Scan for the cell matching the given text and deliver its [x, y] coordinate at center. 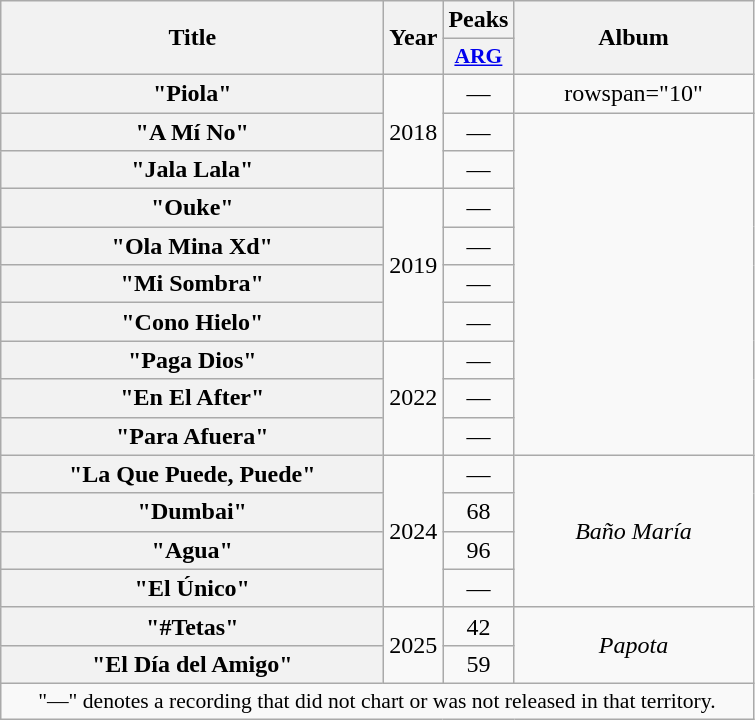
"Cono Hielo" [192, 322]
68 [478, 512]
"Piola" [192, 93]
2025 [414, 645]
Album [634, 38]
"Dumbai" [192, 512]
59 [478, 664]
"Agua" [192, 550]
ARG [478, 57]
rowspan="10" [634, 93]
96 [478, 550]
"Paga Dios" [192, 360]
2019 [414, 265]
"Mi Sombra" [192, 284]
42 [478, 626]
"En El After" [192, 398]
"Jala Lala" [192, 170]
Year [414, 38]
"A Mí No" [192, 131]
Peaks [478, 20]
2024 [414, 531]
2022 [414, 398]
"Ouke" [192, 208]
Title [192, 38]
"El Único" [192, 588]
"Para Afuera" [192, 436]
2018 [414, 131]
"Ola Mina Xd" [192, 246]
Papota [634, 645]
Baño María [634, 531]
"La Que Puede, Puede" [192, 474]
"#Tetas" [192, 626]
"El Día del Amigo" [192, 664]
"—" denotes a recording that did not chart or was not released in that territory. [377, 701]
